For the text-containing cell, return its midpoint in [X, Y] coordinate format. 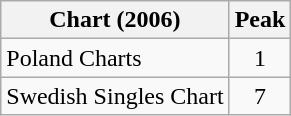
Chart (2006) [115, 20]
7 [260, 96]
Peak [260, 20]
Swedish Singles Chart [115, 96]
1 [260, 58]
Poland Charts [115, 58]
